Search for the cell housing the specified text and yield its (X, Y) center coordinate. 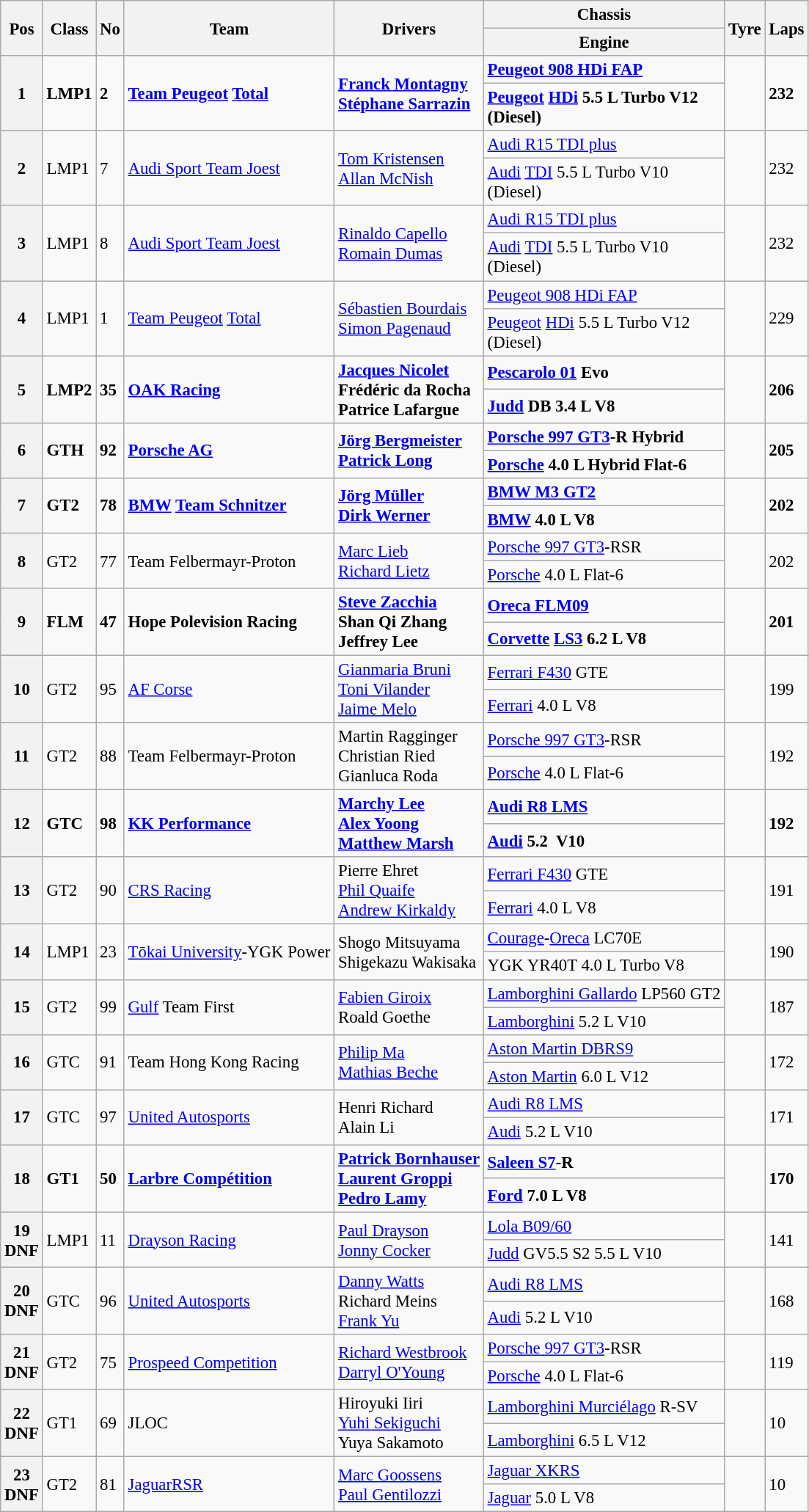
Martin Ragginger Christian Ried Gianluca Roda (409, 756)
90 (110, 891)
OAK Racing (229, 390)
170 (786, 1179)
Corvette LS3 6.2 L V8 (604, 639)
CRS Racing (229, 891)
81 (110, 1485)
Lola B09/60 (604, 1226)
18 (22, 1179)
75 (110, 1362)
35 (110, 390)
Tom Kristensen Allan McNish (409, 168)
Chassis (604, 15)
119 (786, 1362)
Marc Lieb Richard Lietz (409, 560)
21DNF (22, 1362)
JaguarRSR (229, 1485)
19DNF (22, 1240)
Danny Watts Richard Meins Frank Yu (409, 1301)
Saleen S7-R (604, 1162)
Fabien Giroix Roald Goethe (409, 1007)
88 (110, 756)
Marchy Lee Alex Yoong Matthew Marsh (409, 824)
JLOC (229, 1423)
Judd GV5.5 S2 5.5 L V10 (604, 1254)
17 (22, 1118)
95 (110, 690)
Laps (786, 28)
22DNF (22, 1423)
BMW M3 GT2 (604, 492)
191 (786, 891)
141 (786, 1240)
Tōkai University-YGK Power (229, 952)
168 (786, 1301)
No (110, 28)
Sébastien Bourdais Simon Pagenaud (409, 318)
Shogo Mitsuyama Shigekazu Wakisaka (409, 952)
23DNF (22, 1485)
50 (110, 1179)
BMW 4.0 L V8 (604, 519)
201 (786, 622)
3 (22, 243)
Jaguar XKRS (604, 1471)
23 (110, 952)
AF Corse (229, 690)
9 (22, 622)
Patrick Bornhauser Laurent Groppi Pedro Lamy (409, 1179)
12 (22, 824)
99 (110, 1007)
Aston Martin 6.0 L V12 (604, 1076)
Paul Drayson Jonny Cocker (409, 1240)
Courage-Oreca LC70E (604, 938)
Lamborghini Gallardo LP560 GT2 (604, 993)
Franck Montagny Stéphane Sarrazin (409, 93)
Hope Polevision Racing (229, 622)
Hiroyuki Iiri Yuhi Sekiguchi Yuya Sakamoto (409, 1423)
Rinaldo Capello Romain Dumas (409, 243)
Porsche AG (229, 450)
205 (786, 450)
Oreca FLM09 (604, 605)
206 (786, 390)
5 (22, 390)
78 (110, 506)
199 (786, 690)
Lamborghini Murciélago R-SV (604, 1406)
BMW Team Schnitzer (229, 506)
Audi 5.2 V10 (604, 841)
98 (110, 824)
Class (69, 28)
Jörg Bergmeister Patrick Long (409, 450)
171 (786, 1118)
96 (110, 1301)
13 (22, 891)
187 (786, 1007)
Philip Ma Mathias Beche (409, 1062)
LMP2 (69, 390)
Pos (22, 28)
Porsche 4.0 L Hybrid Flat-6 (604, 464)
Jörg Müller Dirk Werner (409, 506)
Drivers (409, 28)
Prospeed Competition (229, 1362)
Marc Goossens Paul Gentilozzi (409, 1485)
Tyre (745, 28)
97 (110, 1118)
Ford 7.0 L V8 (604, 1196)
Lamborghini 5.2 L V10 (604, 1021)
92 (110, 450)
Steve Zacchia Shan Qi Zhang Jeffrey Lee (409, 622)
Gianmaria Bruni Toni Vilander Jaime Melo (409, 690)
Aston Martin DBRS9 (604, 1048)
Pierre Ehret Phil Quaife Andrew Kirkaldy (409, 891)
16 (22, 1062)
14 (22, 952)
Pescarolo 01 Evo (604, 373)
Gulf Team First (229, 1007)
47 (110, 622)
172 (786, 1062)
Engine (604, 43)
15 (22, 1007)
91 (110, 1062)
YGK YR40T 4.0 L Turbo V8 (604, 966)
Larbre Compétition (229, 1179)
20DNF (22, 1301)
4 (22, 318)
Lamborghini 6.5 L V12 (604, 1440)
Team Hong Kong Racing (229, 1062)
Team (229, 28)
KK Performance (229, 824)
FLM (69, 622)
190 (786, 952)
77 (110, 560)
GTH (69, 450)
Porsche 997 GT3-R Hybrid (604, 437)
Drayson Racing (229, 1240)
Henri Richard Alain Li (409, 1118)
229 (786, 318)
6 (22, 450)
Jacques Nicolet Frédéric da Rocha Patrice Lafargue (409, 390)
Richard Westbrook Darryl O'Young (409, 1362)
69 (110, 1423)
Judd DB 3.4 L V8 (604, 406)
